Locate the cell with the specified text and output its (x, y) center coordinate. 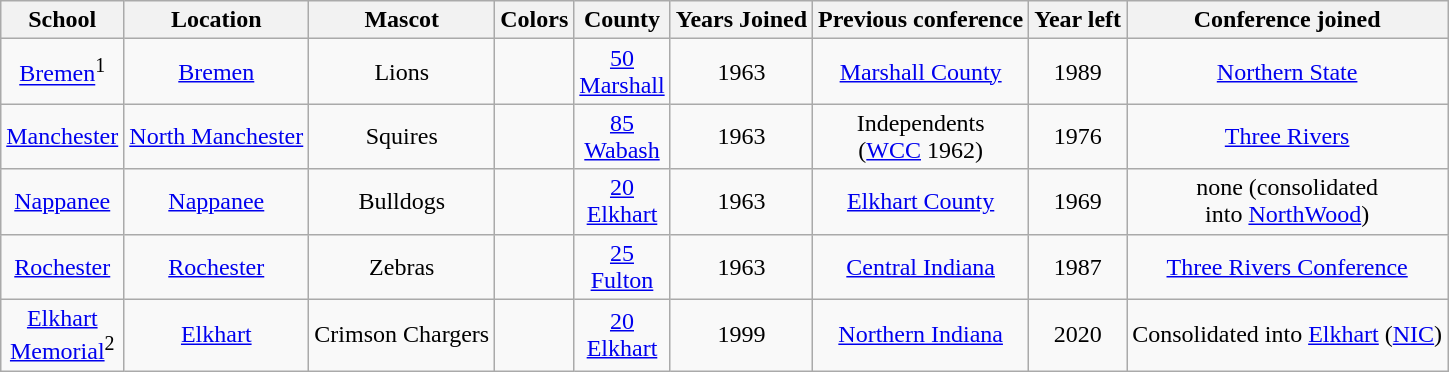
Central Indiana (921, 266)
Three Rivers Conference (1288, 266)
25 Fulton (622, 266)
Elkhart (216, 335)
Zebras (402, 266)
County (622, 20)
1969 (1078, 202)
Mascot (402, 20)
Consolidated into Elkhart (NIC) (1288, 335)
Manchester (62, 136)
Bulldogs (402, 202)
Previous conference (921, 20)
85 Wabash (622, 136)
1999 (741, 335)
Northern Indiana (921, 335)
Elkhart County (921, 202)
Location (216, 20)
50 Marshall (622, 72)
School (62, 20)
2020 (1078, 335)
Bremen (216, 72)
Three Rivers (1288, 136)
1987 (1078, 266)
Northern State (1288, 72)
Elkhart Memorial2 (62, 335)
Marshall County (921, 72)
Conference joined (1288, 20)
Colors (534, 20)
Year left (1078, 20)
North Manchester (216, 136)
Squires (402, 136)
1989 (1078, 72)
Independents(WCC 1962) (921, 136)
Crimson Chargers (402, 335)
Bremen1 (62, 72)
1976 (1078, 136)
Lions (402, 72)
Years Joined (741, 20)
none (consolidated into NorthWood) (1288, 202)
